For the text-containing cell, return its midpoint in [X, Y] coordinate format. 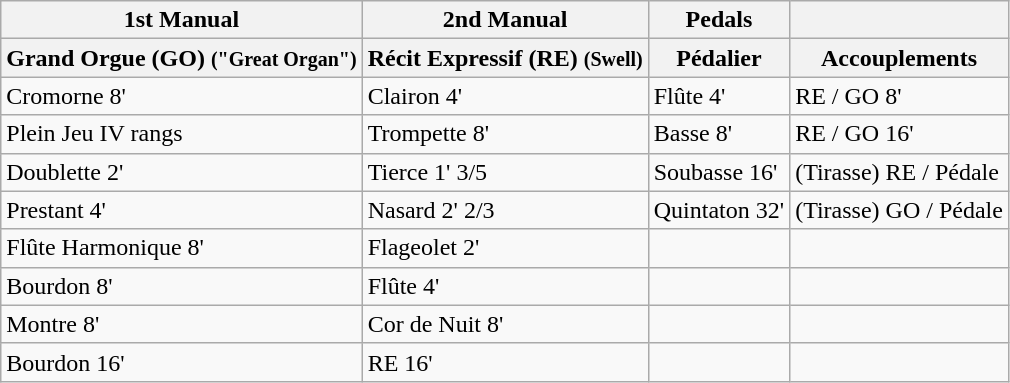
Accouplements [900, 58]
Cor de Nuit 8' [505, 324]
1st Manual [182, 20]
RE / GO 16' [900, 134]
Montre 8' [182, 324]
Pedals [718, 20]
RE / GO 8' [900, 96]
Prestant 4' [182, 210]
Grand Orgue (GO) ("Great Organ") [182, 58]
Nasard 2' 2/3 [505, 210]
Tierce 1' 3/5 [505, 172]
Plein Jeu IV rangs [182, 134]
Récit Expressif (RE) (Swell) [505, 58]
Clairon 4' [505, 96]
Soubasse 16' [718, 172]
Cromorne 8' [182, 96]
Basse 8' [718, 134]
Flûte Harmonique 8' [182, 248]
(Tirasse) RE / Pédale [900, 172]
2nd Manual [505, 20]
RE 16' [505, 362]
Trompette 8' [505, 134]
Quintaton 32' [718, 210]
(Tirasse) GO / Pédale [900, 210]
Bourdon 16' [182, 362]
Pédalier [718, 58]
Doublette 2' [182, 172]
Bourdon 8' [182, 286]
Flageolet 2' [505, 248]
